Provide the (x, y) coordinate of the cell's center where the given text is located.  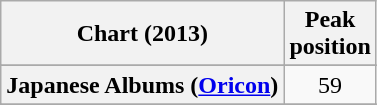
Chart (2013) (142, 34)
Japanese Albums (Oricon) (142, 85)
Peakposition (330, 34)
59 (330, 85)
